For the text-containing cell, return its midpoint in [X, Y] coordinate format. 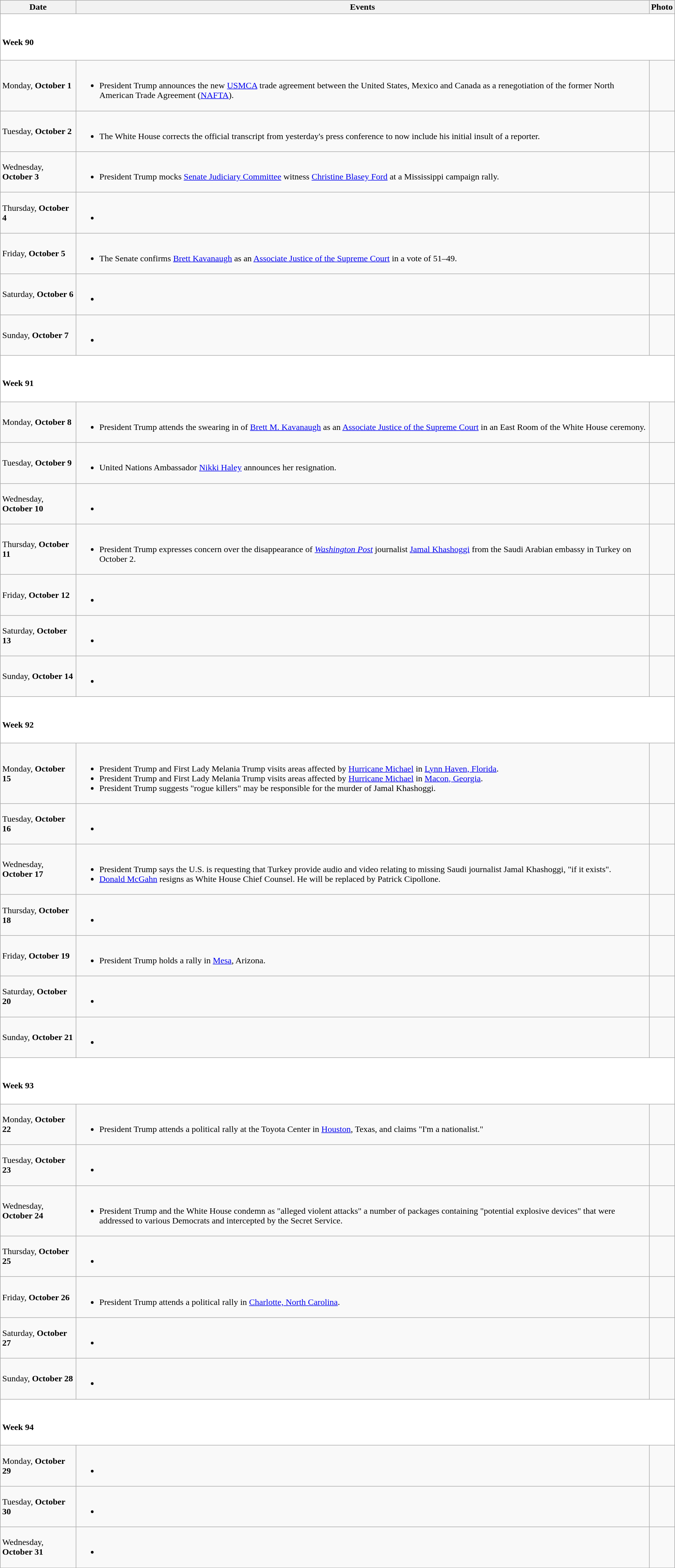
Week 90 [337, 37]
Friday, October 5 [38, 254]
Saturday, October 27 [38, 1338]
Sunday, October 14 [38, 676]
President Trump mocks Senate Judiciary Committee witness Christine Blasey Ford at a Mississippi campaign rally. [362, 172]
Wednesday, October 17 [38, 869]
Tuesday, October 16 [38, 824]
Monday, October 8 [38, 422]
Thursday, October 4 [38, 213]
Tuesday, October 2 [38, 131]
Wednesday, October 24 [38, 1211]
The Senate confirms Brett Kavanaugh as an Associate Justice of the Supreme Court in a vote of 51–49. [362, 254]
Tuesday, October 23 [38, 1165]
Wednesday, October 3 [38, 172]
Photo [662, 7]
President Trump attends a political rally in Charlotte, North Carolina. [362, 1297]
Friday, October 12 [38, 595]
Date [38, 7]
Tuesday, October 9 [38, 463]
Monday, October 29 [38, 1466]
Thursday, October 11 [38, 549]
Monday, October 1 [38, 86]
Monday, October 15 [38, 773]
Sunday, October 7 [38, 335]
United Nations Ambassador Nikki Haley announces her resignation. [362, 463]
Events [362, 7]
The White House corrects the official transcript from yesterday's press conference to now include his initial insult of a reporter. [362, 131]
Monday, October 22 [38, 1124]
Wednesday, October 31 [38, 1547]
Saturday, October 13 [38, 636]
Sunday, October 21 [38, 1037]
Week 92 [337, 720]
Wednesday, October 10 [38, 504]
Thursday, October 18 [38, 915]
Week 93 [337, 1081]
Week 94 [337, 1422]
Tuesday, October 30 [38, 1506]
President Trump holds a rally in Mesa, Arizona. [362, 956]
Week 91 [337, 378]
Friday, October 19 [38, 956]
Saturday, October 6 [38, 294]
Friday, October 26 [38, 1297]
Sunday, October 28 [38, 1379]
Saturday, October 20 [38, 997]
Thursday, October 25 [38, 1256]
President Trump attends a political rally at the Toyota Center in Houston, Texas, and claims "I'm a nationalist." [362, 1124]
